Return the (x, y) coordinate for the center point of the cell that contains the specified text.  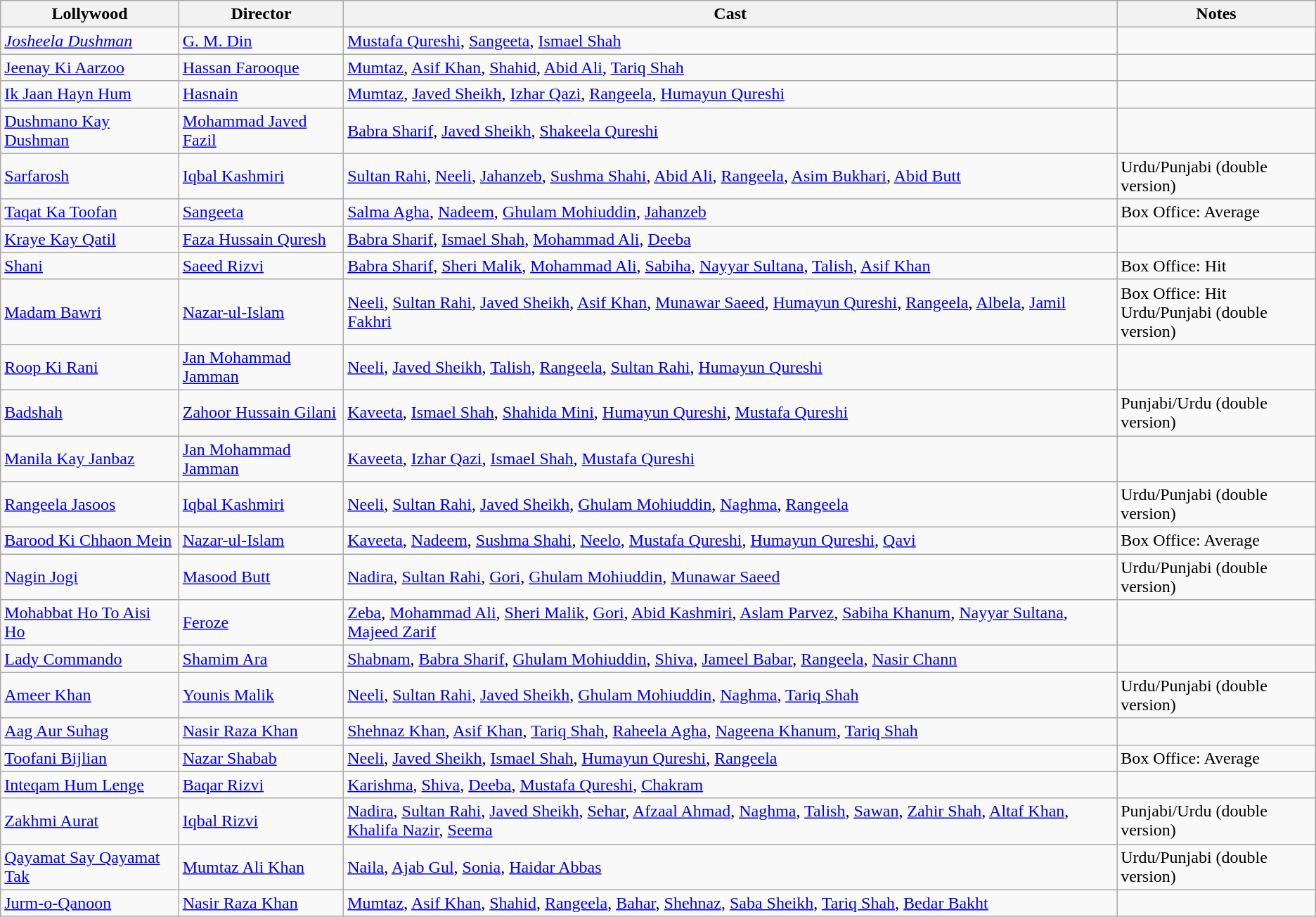
Mohabbat Ho To Aisi Ho (90, 623)
Neeli, Sultan Rahi, Javed Sheikh, Ghulam Mohiuddin, Naghma, Rangeela (730, 505)
Neeli, Javed Sheikh, Talish, Rangeela, Sultan Rahi, Humayun Qureshi (730, 367)
Barood Ki Chhaon Mein (90, 541)
Jurm-o-Qanoon (90, 903)
Masood Butt (261, 577)
Kraye Kay Qatil (90, 239)
Nadira, Sultan Rahi, Javed Sheikh, Sehar, Afzaal Ahmad, Naghma, Talish, Sawan, Zahir Shah, Altaf Khan, Khalifa Nazir, Seema (730, 821)
Kaveeta, Izhar Qazi, Ismael Shah, Mustafa Qureshi (730, 458)
Hassan Farooque (261, 68)
Box Office: Hit (1216, 266)
Jeenay Ki Aarzoo (90, 68)
G. M. Din (261, 41)
Inteqam Hum Lenge (90, 785)
Zakhmi Aurat (90, 821)
Karishma, Shiva, Deeba, Mustafa Qureshi, Chakram (730, 785)
Salma Agha, Nadeem, Ghulam Mohiuddin, Jahanzeb (730, 212)
Shamim Ara (261, 659)
Ik Jaan Hayn Hum (90, 94)
Qayamat Say Qayamat Tak (90, 866)
Toofani Bijlian (90, 758)
Zahoor Hussain Gilani (261, 412)
Cast (730, 14)
Lollywood (90, 14)
Manila Kay Janbaz (90, 458)
Baqar Rizvi (261, 785)
Aag Aur Suhag (90, 731)
Neeli, Javed Sheikh, Ismael Shah, Humayun Qureshi, Rangeela (730, 758)
Babra Sharif, Javed Sheikh, Shakeela Qureshi (730, 131)
Sangeeta (261, 212)
Roop Ki Rani (90, 367)
Sultan Rahi, Neeli, Jahanzeb, Sushma Shahi, Abid Ali, Rangeela, Asim Bukhari, Abid Butt (730, 176)
Lady Commando (90, 659)
Notes (1216, 14)
Mustafa Qureshi, Sangeeta, Ismael Shah (730, 41)
Rangeela Jasoos (90, 505)
Kaveeta, Ismael Shah, Shahida Mini, Humayun Qureshi, Mustafa Qureshi (730, 412)
Shani (90, 266)
Taqat Ka Toofan (90, 212)
Mohammad Javed Fazil (261, 131)
Babra Sharif, Ismael Shah, Mohammad Ali, Deeba (730, 239)
Mumtaz, Javed Sheikh, Izhar Qazi, Rangeela, Humayun Qureshi (730, 94)
Nadira, Sultan Rahi, Gori, Ghulam Mohiuddin, Munawar Saeed (730, 577)
Badshah (90, 412)
Neeli, Sultan Rahi, Javed Sheikh, Ghulam Mohiuddin, Naghma, Tariq Shah (730, 695)
Ameer Khan (90, 695)
Naila, Ajab Gul, Sonia, Haidar Abbas (730, 866)
Director (261, 14)
Hasnain (261, 94)
Nazar Shabab (261, 758)
Younis Malik (261, 695)
Mumtaz, Asif Khan, Shahid, Abid Ali, Tariq Shah (730, 68)
Sarfarosh (90, 176)
Faza Hussain Quresh (261, 239)
Kaveeta, Nadeem, Sushma Shahi, Neelo, Mustafa Qureshi, Humayun Qureshi, Qavi (730, 541)
Mumtaz, Asif Khan, Shahid, Rangeela, Bahar, Shehnaz, Saba Sheikh, Tariq Shah, Bedar Bakht (730, 903)
Neeli, Sultan Rahi, Javed Sheikh, Asif Khan, Munawar Saeed, Humayun Qureshi, Rangeela, Albela, Jamil Fakhri (730, 312)
Saeed Rizvi (261, 266)
Feroze (261, 623)
Mumtaz Ali Khan (261, 866)
Zeba, Mohammad Ali, Sheri Malik, Gori, Abid Kashmiri, Aslam Parvez, Sabiha Khanum, Nayyar Sultana, Majeed Zarif (730, 623)
Dushmano Kay Dushman (90, 131)
Madam Bawri (90, 312)
Shehnaz Khan, Asif Khan, Tariq Shah, Raheela Agha, Nageena Khanum, Tariq Shah (730, 731)
Nagin Jogi (90, 577)
Shabnam, Babra Sharif, Ghulam Mohiuddin, Shiva, Jameel Babar, Rangeela, Nasir Chann (730, 659)
Iqbal Rizvi (261, 821)
Babra Sharif, Sheri Malik, Mohammad Ali, Sabiha, Nayyar Sultana, Talish, Asif Khan (730, 266)
Josheela Dushman (90, 41)
Box Office: HitUrdu/Punjabi (double version) (1216, 312)
